Pinpoint the cell where the given text exists, returning its (x, y) midpoint coordinate. 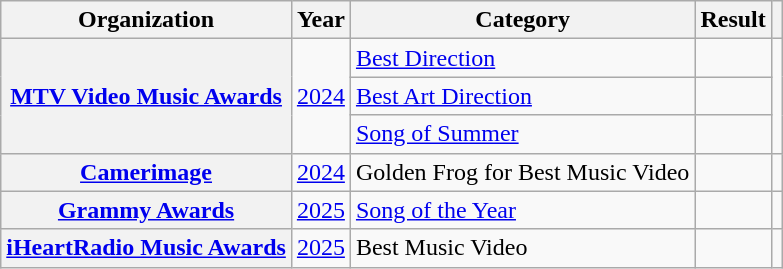
Organization (146, 20)
Year (320, 20)
Result (733, 20)
Song of the Year (522, 210)
Best Art Direction (522, 96)
Golden Frog for Best Music Video (522, 172)
Category (522, 20)
Best Music Video (522, 248)
Song of Summer (522, 134)
MTV Video Music Awards (146, 96)
Grammy Awards (146, 210)
iHeartRadio Music Awards (146, 248)
Best Direction (522, 58)
Camerimage (146, 172)
